Determine the [x, y] coordinate at the center of the cell enclosing the given text.  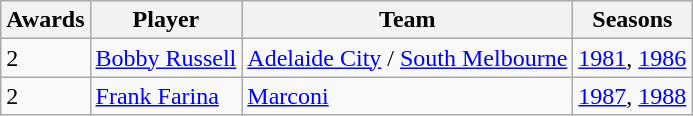
Awards [46, 20]
Adelaide City / South Melbourne [408, 58]
1987, 1988 [632, 96]
Seasons [632, 20]
1981, 1986 [632, 58]
Frank Farina [166, 96]
Player [166, 20]
Marconi [408, 96]
Bobby Russell [166, 58]
Team [408, 20]
